Detect which cell encompasses the target text, then output its (X, Y) center coordinate. 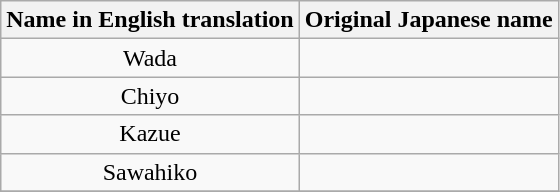
Chiyo (150, 96)
Wada (150, 58)
Original Japanese name (428, 20)
Sawahiko (150, 172)
Kazue (150, 134)
Name in English translation (150, 20)
